Search for the cell housing the specified text and yield its [x, y] center coordinate. 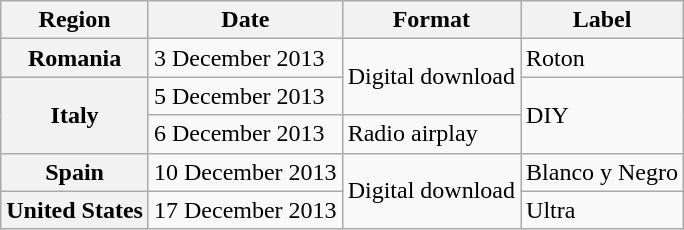
5 December 2013 [245, 96]
3 December 2013 [245, 58]
United States [75, 210]
Spain [75, 172]
17 December 2013 [245, 210]
Italy [75, 115]
Roton [602, 58]
Format [431, 20]
Ultra [602, 210]
Date [245, 20]
Blanco y Negro [602, 172]
Radio airplay [431, 134]
Region [75, 20]
DIY [602, 115]
6 December 2013 [245, 134]
Label [602, 20]
10 December 2013 [245, 172]
Romania [75, 58]
